Search for the cell housing the specified text and yield its [x, y] center coordinate. 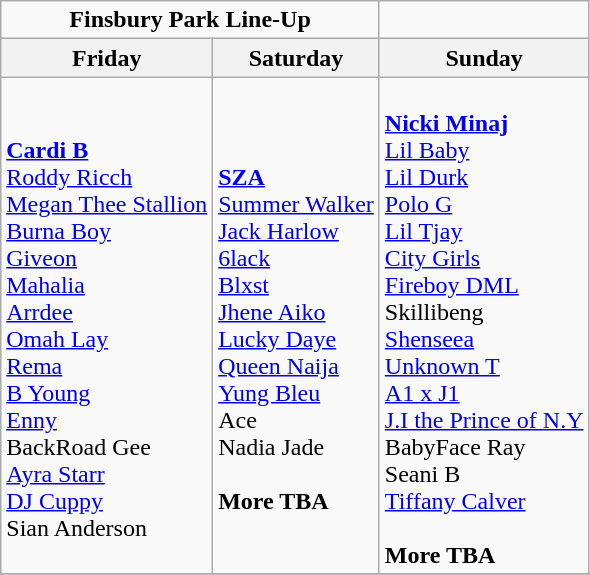
SZA Summer Walker Jack Harlow 6lack Blxst Jhene Aiko Lucky Daye Queen Naija Yung Bleu Ace Nadia Jade More TBA [296, 326]
Saturday [296, 58]
Cardi B Roddy Ricch Megan Thee Stallion Burna Boy Giveon Mahalia Arrdee Omah Lay Rema B Young Enny BackRoad Gee Ayra Starr DJ Cuppy Sian Anderson [107, 326]
Sunday [484, 58]
Finsbury Park Line-Up [190, 20]
Friday [107, 58]
